Find where the given text appears and provide that cell's center as [x, y] coordinate. 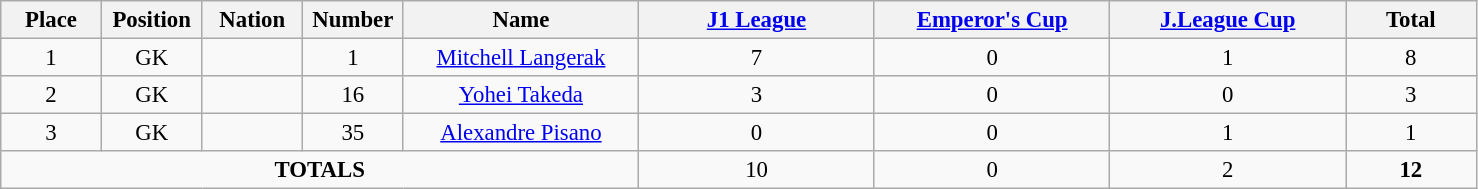
Nation [252, 20]
Emperor's Cup [992, 20]
J1 League [757, 20]
Position [152, 20]
J.League Cup [1228, 20]
12 [1412, 170]
Total [1412, 20]
Number [354, 20]
7 [757, 58]
Alexandre Pisano [521, 133]
Place [52, 20]
35 [354, 133]
TOTALS [320, 170]
10 [757, 170]
8 [1412, 58]
Yohei Takeda [521, 95]
Name [521, 20]
Mitchell Langerak [521, 58]
16 [354, 95]
